Search for the cell housing the specified text and yield its [X, Y] center coordinate. 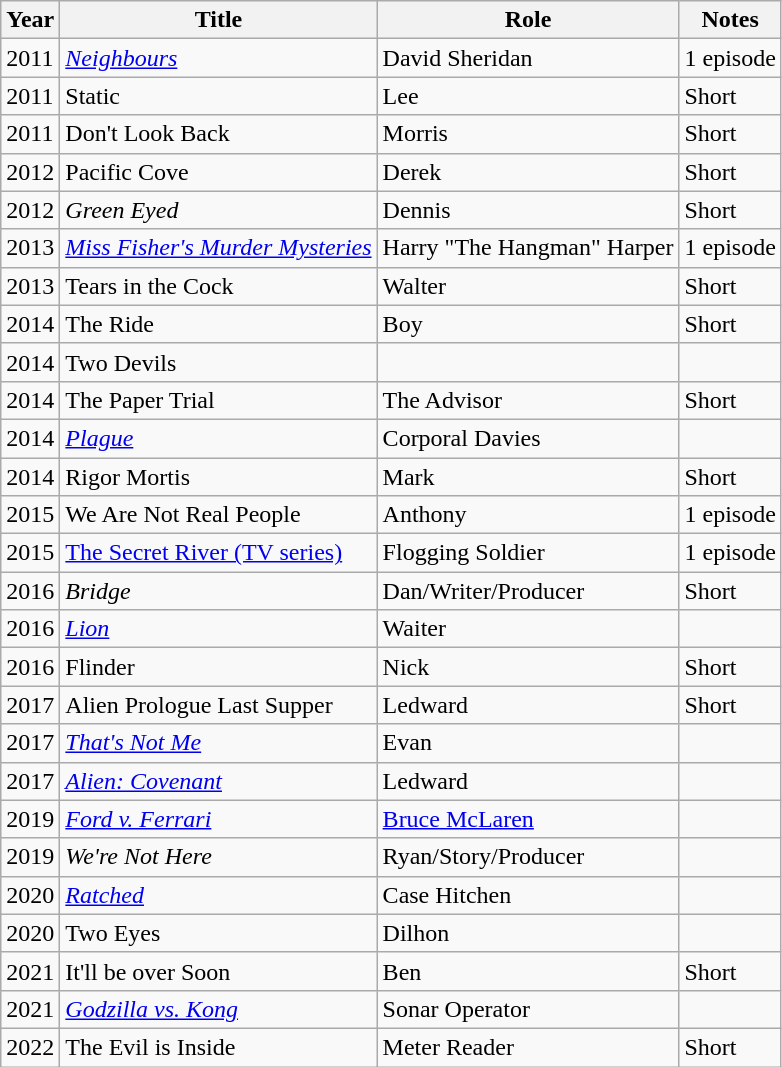
We're Not Here [218, 857]
Flogging Soldier [528, 553]
Pacific Cove [218, 172]
Harry "The Hangman" Harper [528, 248]
2022 [30, 1047]
We Are Not Real People [218, 515]
Ryan/Story/Producer [528, 857]
Two Eyes [218, 933]
Bruce McLaren [528, 819]
Miss Fisher's Murder Mysteries [218, 248]
Ford v. Ferrari [218, 819]
Nick [528, 667]
Plague [218, 438]
Dilhon [528, 933]
Role [528, 20]
The Secret River (TV series) [218, 553]
Case Hitchen [528, 895]
Godzilla vs. Kong [218, 1009]
Corporal Davies [528, 438]
Flinder [218, 667]
Title [218, 20]
Dennis [528, 210]
Dan/Writer/Producer [528, 591]
Two Devils [218, 362]
Sonar Operator [528, 1009]
Alien: Covenant [218, 781]
The Advisor [528, 400]
Don't Look Back [218, 134]
Meter Reader [528, 1047]
Ratched [218, 895]
It'll be over Soon [218, 971]
Year [30, 20]
Walter [528, 286]
The Evil is Inside [218, 1047]
Derek [528, 172]
Static [218, 96]
Morris [528, 134]
Bridge [218, 591]
Lion [218, 629]
David Sheridan [528, 58]
Lee [528, 96]
Tears in the Cock [218, 286]
The Paper Trial [218, 400]
Boy [528, 324]
Alien Prologue Last Supper [218, 705]
Green Eyed [218, 210]
Mark [528, 477]
The Ride [218, 324]
That's Not Me [218, 743]
Notes [730, 20]
Ben [528, 971]
Waiter [528, 629]
Neighbours [218, 58]
Evan [528, 743]
Rigor Mortis [218, 477]
Anthony [528, 515]
